Output the [X, Y] coordinate of the center of the cell containing the given text.  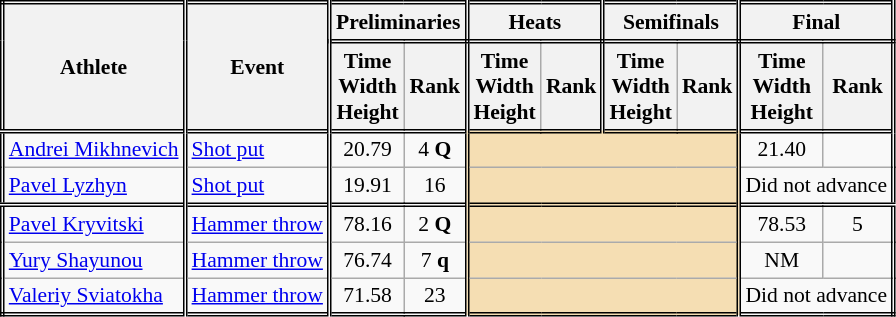
76.74 [366, 260]
78.16 [366, 224]
71.58 [366, 296]
7 q [436, 260]
2 Q [436, 224]
20.79 [366, 150]
Final [816, 22]
NM [781, 260]
Pavel Kryvitski [94, 224]
Pavel Lyzhyn [94, 186]
Andrei Mikhnevich [94, 150]
5 [858, 224]
21.40 [781, 150]
4 Q [436, 150]
Semifinals [671, 22]
Event [257, 67]
Athlete [94, 67]
Valeriy Sviatokha [94, 296]
78.53 [781, 224]
Yury Shayunou [94, 260]
Heats [535, 22]
Preliminaries [398, 22]
23 [436, 296]
16 [436, 186]
19.91 [366, 186]
